Capture the cell that displays the provided text and extract its [X, Y] central coordinate. 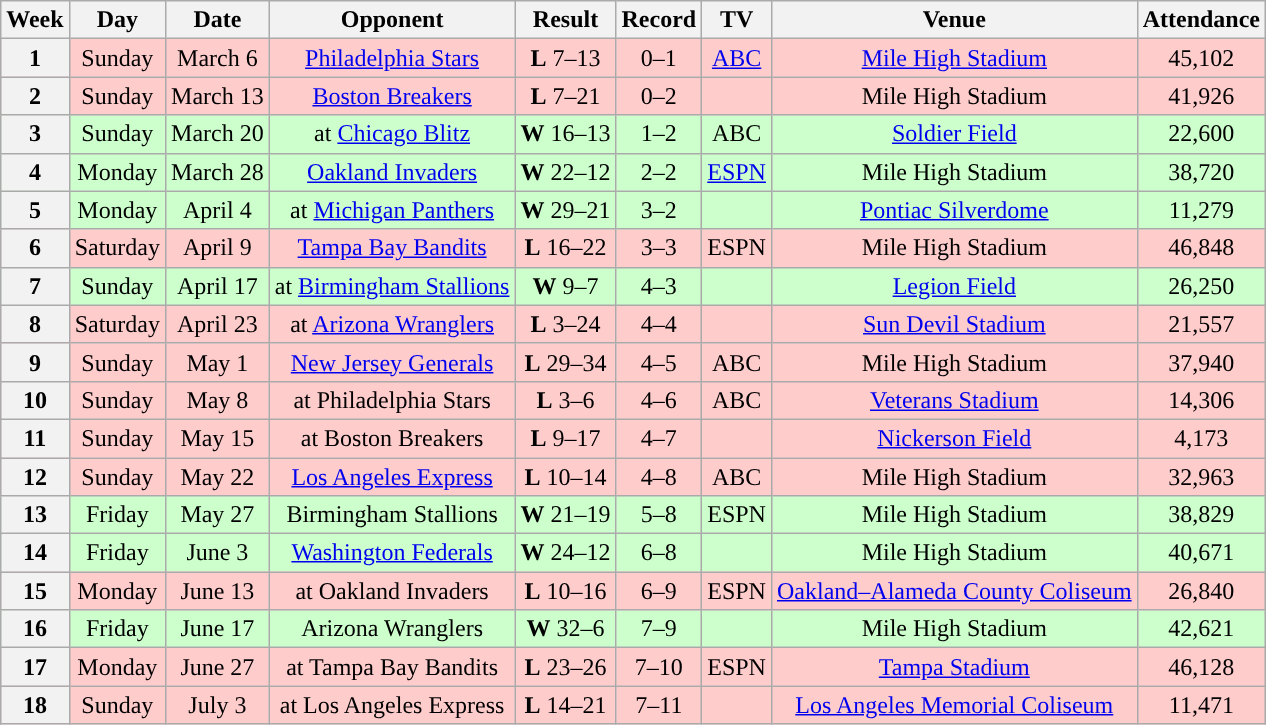
6 [35, 248]
Legion Field [954, 286]
13 [35, 515]
2–2 [659, 172]
April 9 [218, 248]
Opponent [392, 20]
June 13 [218, 591]
Oakland–Alameda County Coliseum [954, 591]
4–5 [659, 362]
Philadelphia Stars [392, 58]
Los Angeles Express [392, 477]
7–10 [659, 667]
4–4 [659, 324]
March 13 [218, 96]
3–3 [659, 248]
38,720 [1201, 172]
Pontiac Silverdome [954, 210]
Soldier Field [954, 134]
Veterans Stadium [954, 400]
at Arizona Wranglers [392, 324]
4–8 [659, 477]
Venue [954, 20]
March 20 [218, 134]
at Chicago Blitz [392, 134]
W 22–12 [566, 172]
5–8 [659, 515]
7–9 [659, 629]
Attendance [1201, 20]
June 27 [218, 667]
at Oakland Invaders [392, 591]
New Jersey Generals [392, 362]
11,471 [1201, 705]
4–6 [659, 400]
26,840 [1201, 591]
May 15 [218, 438]
W 21–19 [566, 515]
Arizona Wranglers [392, 629]
Day [117, 20]
at Birmingham Stallions [392, 286]
22,600 [1201, 134]
5 [35, 210]
4–7 [659, 438]
at Los Angeles Express [392, 705]
L 14–21 [566, 705]
12 [35, 477]
41,926 [1201, 96]
March 28 [218, 172]
46,128 [1201, 667]
Washington Federals [392, 553]
Date [218, 20]
6–9 [659, 591]
11,279 [1201, 210]
L 23–26 [566, 667]
L 3–24 [566, 324]
L 16–22 [566, 248]
L 7–21 [566, 96]
W 9–7 [566, 286]
3 [35, 134]
Week [35, 20]
42,621 [1201, 629]
2 [35, 96]
at Boston Breakers [392, 438]
L 7–13 [566, 58]
21,557 [1201, 324]
May 27 [218, 515]
L 3–6 [566, 400]
37,940 [1201, 362]
16 [35, 629]
45,102 [1201, 58]
14 [35, 553]
4,173 [1201, 438]
at Tampa Bay Bandits [392, 667]
Boston Breakers [392, 96]
26,250 [1201, 286]
W 32–6 [566, 629]
June 3 [218, 553]
Tampa Bay Bandits [392, 248]
May 22 [218, 477]
0–2 [659, 96]
April 17 [218, 286]
3–2 [659, 210]
June 17 [218, 629]
0–1 [659, 58]
Sun Devil Stadium [954, 324]
10 [35, 400]
9 [35, 362]
W 29–21 [566, 210]
1 [35, 58]
1–2 [659, 134]
40,671 [1201, 553]
4–3 [659, 286]
Result [566, 20]
May 1 [218, 362]
32,963 [1201, 477]
7–11 [659, 705]
6–8 [659, 553]
at Philadelphia Stars [392, 400]
L 29–34 [566, 362]
April 4 [218, 210]
Birmingham Stallions [392, 515]
L 9–17 [566, 438]
11 [35, 438]
Tampa Stadium [954, 667]
46,848 [1201, 248]
W 24–12 [566, 553]
TV [737, 20]
L 10–14 [566, 477]
17 [35, 667]
4 [35, 172]
Record [659, 20]
L 10–16 [566, 591]
38,829 [1201, 515]
July 3 [218, 705]
Oakland Invaders [392, 172]
W 16–13 [566, 134]
18 [35, 705]
March 6 [218, 58]
Nickerson Field [954, 438]
15 [35, 591]
14,306 [1201, 400]
8 [35, 324]
Los Angeles Memorial Coliseum [954, 705]
May 8 [218, 400]
April 23 [218, 324]
at Michigan Panthers [392, 210]
7 [35, 286]
